Scan for the cell matching the given text and deliver its [X, Y] coordinate at center. 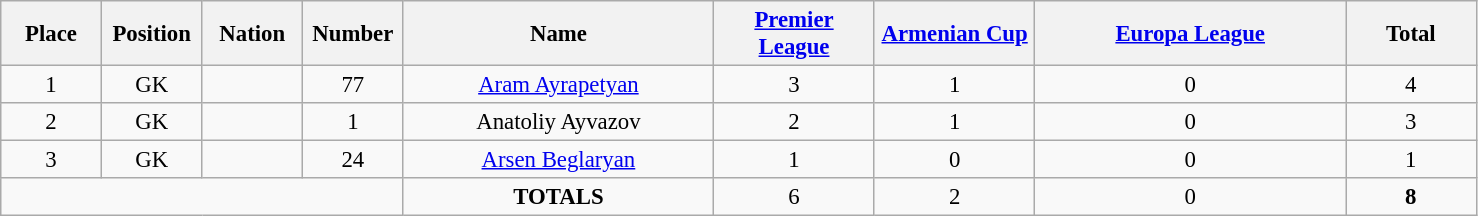
Anatoliy Ayvazov [558, 122]
Premier League [794, 34]
Armenian Cup [954, 34]
Number [354, 34]
24 [354, 160]
TOTALS [558, 197]
Nation [252, 34]
4 [1412, 85]
Arsen Beglaryan [558, 160]
8 [1412, 197]
6 [794, 197]
Europa League [1190, 34]
Place [52, 34]
Position [152, 34]
Aram Ayrapetyan [558, 85]
Name [558, 34]
Total [1412, 34]
77 [354, 85]
